Return (x, y) of the center of cell containing provided text 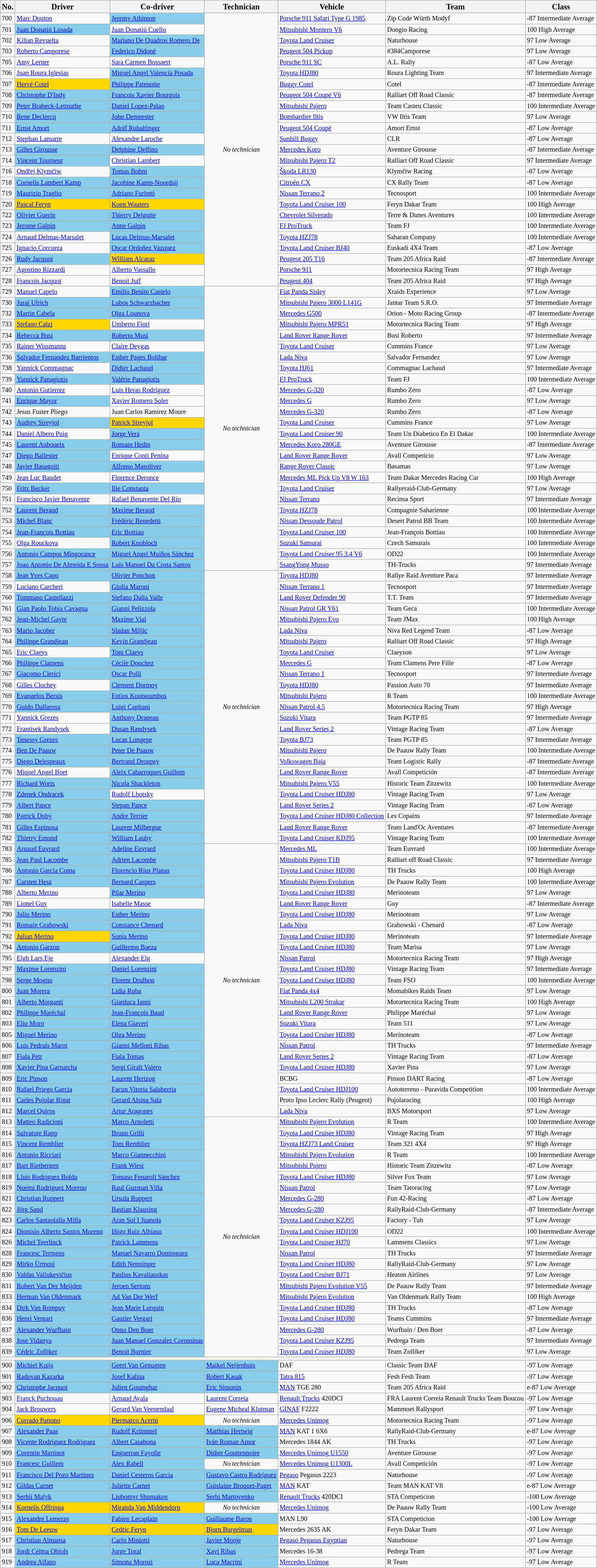
Onno Den Boer (157, 1330)
758 (8, 576)
Jörg Sand (62, 1210)
836 (8, 1319)
Team 321 4X4 (455, 1144)
Antonio Campos Mingorance (62, 554)
Jeremy Athimon (157, 19)
714 (8, 161)
Ben De Paauw (62, 751)
708 (8, 95)
Diego Delespeaux (62, 762)
Tom Remblier (157, 1144)
Czech Samurais (455, 543)
Xraids Experience (455, 292)
Stefano Dalla Valle (157, 598)
Alexandre Laroche (157, 139)
Thierry Delgutte (157, 215)
802 (8, 1013)
Florencio Rius Planas (157, 871)
Terre & Dunes Aventures (455, 215)
Manuel Navarro Dominguez (157, 1253)
727 (8, 270)
Salvador Fernandez Barrientos (62, 357)
Carsten Hesz (62, 882)
783 (8, 849)
749 (8, 478)
797 (8, 969)
Toyota HJ61 (332, 368)
Gildas Carnet (62, 1486)
Xavi Ribas (241, 1551)
777 (8, 783)
Hervé Cotel (62, 84)
Piermarco Acerni (157, 1420)
907 (8, 1431)
MAN KAT 1 6X6 (332, 1431)
Team Dakar Mercedes Racing Car (455, 478)
Adriano Furlotti (157, 193)
Jean Yves Capo (62, 576)
Laurent Milbergue (157, 827)
723 (8, 226)
779 (8, 805)
756 (8, 554)
Zip Code Würth Modyf (455, 19)
Salvatore Rapp (62, 1133)
792 (8, 936)
745 (8, 445)
755 (8, 543)
Fotios Koutsoumbos (157, 696)
759 (8, 587)
Porsche 911 Safari Type G 1985 (332, 19)
725 (8, 248)
Team Zolliker (455, 1351)
Mitsubishi Montero V6 (332, 30)
MAN TGE 280 (332, 1388)
720 (8, 204)
Antonio Garzon (62, 947)
Basamas (455, 467)
Valdas Valiukevičius (62, 1275)
775 (8, 762)
Emilio Benito Castelo (157, 292)
909 (8, 1453)
Matteo Radicioni (62, 1122)
Amy Lerner (62, 62)
Jorge Toral (157, 1551)
778 (8, 794)
Michel Blanc (62, 521)
816 (8, 1155)
Lubos Schwarzbacher (157, 303)
705 (8, 62)
Eric Simonin (241, 1388)
Benoit Juif (157, 281)
Carlos Santaolalla Milla (62, 1220)
Gianluca Ianni (157, 1002)
Peugeot 504 Coupé (332, 128)
Adrien Lacombe (157, 860)
Bruno Grilli (157, 1133)
Franck Puchouau (62, 1398)
William Alcaraz (157, 259)
Elena Giaveri (157, 1024)
Alexander Elg (157, 958)
744 (8, 434)
Agostino Rizzardi (62, 270)
Philippe Grandjean (62, 641)
773 (8, 740)
Laurent Beraud (62, 510)
William Lauby (157, 838)
794 (8, 947)
Guido Dallarosa (62, 707)
Yannick Grezes (62, 718)
Buggy Cotel (332, 84)
Anne Galpin (157, 226)
Luca Macrini (241, 1562)
Tom Claeys (157, 652)
Clement Dormoy (157, 685)
806 (8, 1046)
753 (8, 521)
Land Rover Defender 90 (332, 598)
Fabien Lecaplain (157, 1519)
Juraj Ulrich (62, 303)
833 (8, 1297)
Nissan Terrano 2 (332, 193)
Dongio Racing (455, 30)
Noemi Rodriguez Moreno (62, 1188)
Elio Moro (62, 1024)
Christophe Jacquot (62, 1388)
810 (8, 1089)
712 (8, 139)
Toyota Land Cruiser KDJ95 (332, 838)
710 (8, 117)
Toyota Land Cruiser 90 (332, 434)
716 (8, 171)
826 (8, 1242)
VW Iltis Team (455, 117)
CLR (455, 139)
Romain Grabowski (62, 925)
Radovan Kazarka (62, 1376)
Yannick Commagnac (62, 368)
703 (8, 51)
787 (8, 882)
Philippe Patenotte (157, 84)
Robert Van Der Meijden (62, 1286)
Driver (62, 6)
Momabikes Raids Team (455, 991)
Cedric Feryn (157, 1529)
Recinsa Sport (455, 499)
Tommaso Castellazzi (62, 598)
Ad Van Der Werf (157, 1297)
Tenessy Grezes (62, 740)
Frédéric Benedetti (157, 521)
Team Land'Oc Aventures (455, 827)
735 (8, 346)
Alexander Wurfbain (62, 1330)
795 (8, 958)
John Demeester (157, 117)
Pegaso Pegasus 2223 (332, 1475)
BXS Motorsport (455, 1111)
Elgh Lars Eje (62, 958)
Peugeot 504 Coupé V6 (332, 95)
Olga Lounova (157, 314)
Alexander Paas (62, 1431)
Patrick Lammens (157, 1242)
Antonio Gutierrez (62, 390)
Jerome Galpin (62, 226)
Esther Merino (157, 915)
Jean Marie Lurquin (157, 1308)
Miranda Van Middendorp (157, 1508)
736 (8, 357)
Francisco Del Pozo Martinez (62, 1475)
Euskadi 4X4 Team (455, 248)
Nissan Terrano (332, 499)
Roberto Musi (157, 335)
Francisco Javier Benavente (62, 499)
Mercedes ML (332, 849)
Mitsubishi L200 Strakar (332, 1002)
Cécile Douchez (157, 663)
Philippe Clamens (62, 663)
747 (8, 455)
Marcel Quiros (62, 1111)
Rene Declercq (62, 117)
757 (8, 565)
Van Oldenmark Rally Team (455, 1297)
Stefano Calzi (62, 324)
Edith Nenninger (157, 1264)
828 (8, 1253)
Tatra 815 (332, 1376)
Christophe D'Indy (62, 95)
Enrique Mayor (62, 401)
837 (8, 1330)
Jean Paul Lacombe (62, 860)
Simona Morosi (157, 1562)
Juan Donatiú Losada (62, 30)
Serhii Malyk (62, 1497)
Herman Van Oldenmark (62, 1297)
Francois Xavier Bourgois (157, 95)
Frank Wiest (157, 1166)
724 (8, 237)
Guislaine Broquet-Paget (241, 1486)
709 (8, 106)
Commagnac Lachaud (455, 368)
Mercedes 16-38 (332, 1551)
Adeline Euvrard (157, 849)
Miguel Merino (62, 1035)
Koen Wauters (157, 204)
760 (8, 598)
Enguerran Fayolle (157, 1453)
Team Casteu Classic (455, 106)
Xavier Pina Garnatcha (62, 1067)
Isabelle Masse (157, 903)
No. (8, 6)
Rafael Benavente Del Rio (157, 499)
Volkswagen Baja (332, 762)
719 (8, 193)
Team 511 (455, 1024)
906 (8, 1420)
Niva Red Legend Team (455, 630)
Team Euvrard (455, 849)
DAF (332, 1365)
822 (8, 1210)
Bastian Klausing (157, 1210)
Salvador Fernandez (455, 357)
Mitsubishi Pajero T1B (332, 860)
Florent Drulhon (157, 980)
Nissan Patrol 4.5 (332, 707)
Didier Lachaud (157, 368)
765 (8, 652)
Paulius Kavaliauskas (157, 1275)
Team JMax (455, 619)
Classic Team DAF (455, 1365)
815 (8, 1144)
791 (8, 925)
834 (8, 1308)
MAN L90 (332, 1519)
772 (8, 729)
Stephan Lamarre (62, 139)
742 (8, 412)
912 (8, 1486)
Luis Manuel Da Costa Santos (157, 565)
707 (8, 84)
823 (8, 1220)
Dionisio Alberto Santos Moreno (62, 1231)
Fiala Tomas (157, 1056)
Raul Guzman Villa (157, 1188)
Peter Brabeck-Letmathe (62, 106)
Fiala Petr (62, 1056)
Fesh Fesh Team (455, 1376)
Mammoet Rallysport (455, 1409)
Team Un Diabetico En El Dakar (455, 434)
FRA Laurent Correia Renault Trucks Team Boucou (455, 1398)
Co-driver (157, 6)
Kilian Revuelta (62, 40)
Xavier Pina (455, 1067)
Porsche 911 (332, 270)
Giacomo Clerici (62, 674)
Umberto Fiori (157, 324)
776 (8, 772)
Oscar Polli (157, 674)
Jean Luc Baudet (62, 478)
Alberto Merino (62, 892)
Daniel Lopez-Palao (157, 106)
Sergi Giralt Valero (157, 1067)
Lidia Ruba (157, 991)
761 (8, 608)
Proto Ipso Leclerc Rally (Peugeot) (332, 1100)
Esther Pages Bolibar (157, 357)
Mariano De Quadros Romero De (157, 40)
Vicente Rodriguez Rodriguez (62, 1442)
Fritz Becker (62, 488)
711 (8, 128)
Carles Pujolar Rigat (62, 1100)
839 (8, 1351)
Oscar Ordoñez Vazquez (157, 248)
Peugeot 205 T16 (332, 259)
Maurizio Traglio (62, 193)
Luigi Capitani (157, 707)
Jordi Celma Obiols (62, 1551)
Marco Giannecchini (157, 1155)
Antonio Garcia Coma (62, 871)
729 (8, 292)
904 (8, 1409)
Ursula Ruppert (157, 1199)
Gerard Alsina Sala (157, 1100)
Mitsubishi Pajero V55 (332, 783)
Corrado Pattono (62, 1420)
Lluis Rodriguez Boldu (62, 1177)
813 (8, 1122)
Martin Cabela (62, 314)
Rafael Priego Garcia (62, 1089)
752 (8, 510)
Miquel Angel Boet (62, 772)
Guy (455, 903)
767 (8, 674)
Tomaso Fenaroli Sánchez (157, 1177)
743 (8, 423)
Gilles Clochey (62, 685)
Silver Fox Team (455, 1177)
Nissan Patrol GR Y61 (332, 608)
Thierry Emond (62, 838)
Serhi Martovenko (241, 1497)
Chevrolet Silverado (332, 215)
Javier Monje (241, 1540)
Rudolf Krümmel (157, 1431)
Team Logistic Rally (455, 762)
Patrick Sireyjol (157, 423)
Delphine Delfino (157, 150)
GINAF F2222 (332, 1409)
Orion - Moto Racing Group (455, 314)
Bart Rietbergen (62, 1166)
Rudy Jacquot (62, 259)
Yannick Panagiotis (62, 379)
Team (455, 6)
Cotel (455, 84)
Francesc Guillem (62, 1464)
Juan Roura Iglesias (62, 73)
Alberto Vassallo (157, 270)
Mitsubishi Pajero 3000 L141G (332, 303)
Jack Brouwers (62, 1409)
Les Copains (455, 816)
Nicola Shackleton (157, 783)
Gilles Espinosa (62, 827)
Claire Deygas (157, 346)
Juan Donatiú Cuello (157, 30)
SsangYong Musso (332, 565)
Alexandre Lemeray (62, 1519)
Benoit Burnier (157, 1351)
Marco Arnoletti (157, 1122)
Michel Teerlinck (62, 1242)
Andrea Alfano (62, 1562)
Gian Paolo Tobia Cavagna (62, 608)
Team Geca (455, 608)
Rallye Raid Aventure Paca (455, 576)
Joao Antonio De Almeida E Sousa (62, 565)
Arnaud Delmas-Marsalet (62, 237)
Roura Lighting Team (455, 73)
Lucas Longepe (157, 740)
Wurfbain / Den Boer (455, 1330)
Heaton Airlines (455, 1275)
Grabowski - Chenard (455, 925)
Albert Pance (62, 805)
Škoda LR130 (332, 171)
Rainer Wissmanns (62, 346)
Mitsubishi Pajero Evolution V55 (332, 1286)
Patrick Doby (62, 816)
Francesc Termens (62, 1253)
Mario Jacober (62, 630)
Daniel Cesteros Garcia (157, 1475)
Cédric Zolliker (62, 1351)
798 (8, 980)
Vincent Tourneur (62, 161)
803 (8, 1024)
Peugeot 404 (332, 281)
Tom De Leeuw (62, 1529)
Lionel Guy (62, 903)
769 (8, 696)
Eugene Micheal Klutman (241, 1409)
Arnaud Euvrard (62, 849)
Suzuki Samurai (332, 543)
Robert Kasak (241, 1376)
Rallyeraid-Club-Germany (455, 488)
713 (8, 150)
Mercedes Koro 280GE (332, 445)
Ralliart off Road Classic (455, 860)
Daniel Albero Puig (62, 434)
Mercedes G500 (332, 314)
Compagnie Saharienne (455, 510)
Corentin Martinot (62, 1453)
702 (8, 40)
902 (8, 1388)
Artur Aragones (157, 1111)
Jeroen Sertons (157, 1286)
732 (8, 314)
788 (8, 892)
Rudolf Lhotsky (157, 794)
790 (8, 915)
Constance Chenard (157, 925)
Alfonso Masoliver (157, 467)
Aleix Cabarroques Guillem (157, 772)
814 (8, 1133)
Liubomyr Shumakov (157, 1497)
Marc Douton (62, 19)
Teams Cummins (455, 1319)
Henri Vergari (62, 1319)
718 (8, 182)
900 (8, 1365)
Dusan Randysek (157, 729)
Vincent Remblier (62, 1144)
Facun Vitoria Salaberria (157, 1089)
829 (8, 1264)
Peter De Paauw (157, 751)
903 (8, 1398)
Toyota HZJ73 Land Cruiser (332, 1144)
917 (8, 1540)
Iñigo Ruiz Albiasu (157, 1231)
Bombardier Iltis (332, 117)
Xavier Romero Soler (157, 401)
Toyota Land Cruiser HDJ80 Collection (332, 816)
Guillaume Baron (241, 1519)
Fiat Panda Sisley (332, 292)
750 (8, 488)
Luciano Carcheri (62, 587)
Christian Ruppert (62, 1199)
Michiel Kuijs (62, 1365)
Team Tatoracing (455, 1188)
Richard Worts (62, 783)
Gianni Pelizzola (157, 608)
Arnaud Ayala (157, 1398)
821 (8, 1199)
728 (8, 281)
Eric Pinson (62, 1078)
Factory - Tub (455, 1220)
Nissan Dessoude Patrol (332, 521)
Jean-François Baud (157, 1013)
Sladan Miljic (157, 630)
Bertrand Droupsy (157, 762)
Pilar Merino (157, 892)
764 (8, 641)
Alex Rabell (157, 1464)
722 (8, 215)
Guillermo Baeza (157, 947)
Julio Merino (62, 915)
Gilles Girousse (62, 150)
Busi Roberto (455, 335)
Mercedes 1844 AK (332, 1442)
908 (8, 1442)
Maikel Neijenhuis (241, 1365)
Robert Knobloch (157, 543)
Manuel Capelo (62, 292)
805 (8, 1035)
Romain Hedin (157, 445)
Olga Merino (157, 1035)
914 (8, 1508)
Juliette Carnet (157, 1486)
Porsche 911 SC (332, 62)
Alberto Morganti (62, 1002)
Serge Mogno (62, 980)
Laurent Hertzog (157, 1078)
771 (8, 718)
Team Clamens Pere Fille (455, 663)
830 (8, 1275)
754 (8, 532)
812 (8, 1111)
Carlo Miniotti (157, 1540)
Sonia Merino (157, 936)
Andre Terrier (157, 816)
Pegaso Pegasus Egyptian (332, 1540)
Mercedes Koro (332, 150)
Jorge Vera (157, 434)
Audrey Sireyjol (62, 423)
817 (8, 1166)
Gianni Melloni Ribas (157, 1046)
Desert Patrol BB Team (455, 521)
Klymčiw Racing (455, 171)
Mitsubishi Pajero Evo (332, 619)
Vehicle (332, 6)
Ignacio Corcuera (62, 248)
Jose Vidanya (62, 1340)
700 (8, 19)
Mercedes ML Pick Up V8 W 163 (332, 478)
Juan Manuel Gonzalez Corominas (157, 1340)
Enrique Conti Penina (157, 455)
Team MAN KAT V8 (455, 1486)
Olivier Ponchon (157, 576)
751 (8, 499)
811 (8, 1100)
Florence Deronce (157, 478)
726 (8, 259)
701 (8, 30)
Pascal Feryn (62, 204)
Toyota Land Cruiser HJ70 (332, 1242)
Geert Van Genugten (157, 1365)
Lucas Delmas-Marsalet (157, 237)
Matthias Hertwig (241, 1431)
Toyota Land Cruiser BJ40 (332, 248)
768 (8, 685)
740 (8, 390)
BCBG (332, 1078)
Mercedes 2635 AK (332, 1529)
Jesus Fuster Pliego (62, 412)
A.L. Rally (455, 62)
Saharan Company (455, 237)
Albert Casabona (157, 1442)
MAN KAT (332, 1486)
910 (8, 1464)
Claeyson (455, 652)
Christian Almansa (62, 1540)
Daniel Lorenzini (157, 969)
824 (8, 1231)
Team Marisa (455, 947)
915 (8, 1519)
Mercedes Unimog U1300L (332, 1464)
730 (8, 303)
Olga Rouckova (62, 543)
Gustavo Castro Rodríguez (241, 1475)
818 (8, 1177)
763 (8, 630)
738 (8, 368)
733 (8, 324)
Adolf Ruhaltinger (157, 128)
780 (8, 816)
Peugeot 504 Pickup (332, 51)
Valérie Panagiotis (157, 379)
Class (561, 6)
Eric Claeys (62, 652)
734 (8, 335)
Ilie Constanta (157, 488)
Christian Lambert (157, 161)
Javier Basagoiti (62, 467)
Amort Ernst (455, 128)
766 (8, 663)
Mercedes Unimog U1550 (332, 1453)
Jantar Team S.R.O. (455, 303)
Roberto Camporese (62, 51)
Diego Ballester (62, 455)
Miguel Angel Valencia Posada (157, 73)
800 (8, 991)
Zdenek Ondracek (62, 794)
Maxime Beraud (157, 510)
Mitsubishi Pajero MPR51 (332, 324)
Toyota Land Cruiser 95 3.4 V6 (332, 554)
Juan Morera (62, 991)
913 (8, 1497)
Passion Auto 70 (455, 685)
809 (8, 1078)
Frantisek Randysek (62, 729)
Kornelis Offringa (62, 1508)
Sara Carmen Bossaert (157, 62)
Bernard Caspers (157, 882)
Didier Gouttennoire (241, 1453)
Juan Carlos Ramirez Moure (157, 412)
Gautier Vergari (157, 1319)
Team FSO (455, 980)
762 (8, 619)
Antonio Ricciari (62, 1155)
789 (8, 903)
807 (8, 1056)
Stepan Pance (157, 805)
919 (8, 1562)
Anthony Drapeau (157, 718)
Laurent Auboueix (62, 445)
Jacobine Kamp-Noordsij (157, 182)
Federico Didonè (157, 51)
786 (8, 871)
819 (8, 1188)
Pinson DART Racing (455, 1078)
Rebecca Busi (62, 335)
808 (8, 1067)
Julian Merino (62, 936)
Julien Goumghar (157, 1388)
T.T. Team (455, 598)
901 (8, 1376)
Tomas Bohm (157, 171)
Laurent Correia (241, 1398)
741 (8, 401)
TH-Trucks (455, 565)
Jean-Michel Gayte (62, 619)
Pujolaracing (455, 1100)
785 (8, 860)
Fiat Panda 4x4 (332, 991)
831 (8, 1286)
Avall Competicio (455, 455)
Mitsubishi Pajero T2 (332, 161)
Cornelis Lambert Kamp (62, 182)
Toyota Land Cruiser BJ71 (332, 1275)
Fun 42-Racing (455, 1199)
Iván Roman Amor (241, 1442)
Toyota BJ73 (332, 740)
Lammens Classics (455, 1242)
Sunhill Buggy (332, 139)
Dirk Van Rompuy (62, 1308)
801 (8, 1002)
Bjorn Burgelman (241, 1529)
Mirko Ürmosi (62, 1264)
782 (8, 838)
Gerard Van Veenendaal (157, 1409)
916 (8, 1529)
Olivier Guerin (62, 215)
Josef Kalina (157, 1376)
Maxime Vial (157, 619)
Eric Bottiau (157, 532)
Luis Pedrals Marot (62, 1046)
739 (8, 379)
Range Rover Classic (332, 467)
Technician (241, 6)
918 (8, 1551)
Giulia Maroni (157, 587)
Evangelos Bersis (62, 696)
Ondřej Klymčiw (62, 171)
CX Rally Team (455, 182)
Citroën CX (332, 182)
Autoterreno - Puravida Competition (455, 1089)
Aran Sol I Juanola (157, 1220)
911 (8, 1475)
#384Camporese (455, 51)
838 (8, 1340)
Luis Heras Rodriguez (157, 390)
Miguel Angel Muiños Sánchez (157, 554)
706 (8, 73)
770 (8, 707)
Ernst Amort (62, 128)
Francois Jacquot (62, 281)
781 (8, 827)
774 (8, 751)
Maxime Lorenzini (62, 969)
748 (8, 467)
Kevin Grandjean (157, 641)
